Identify which cell holds the provided text, then report its [X, Y] central coordinate. 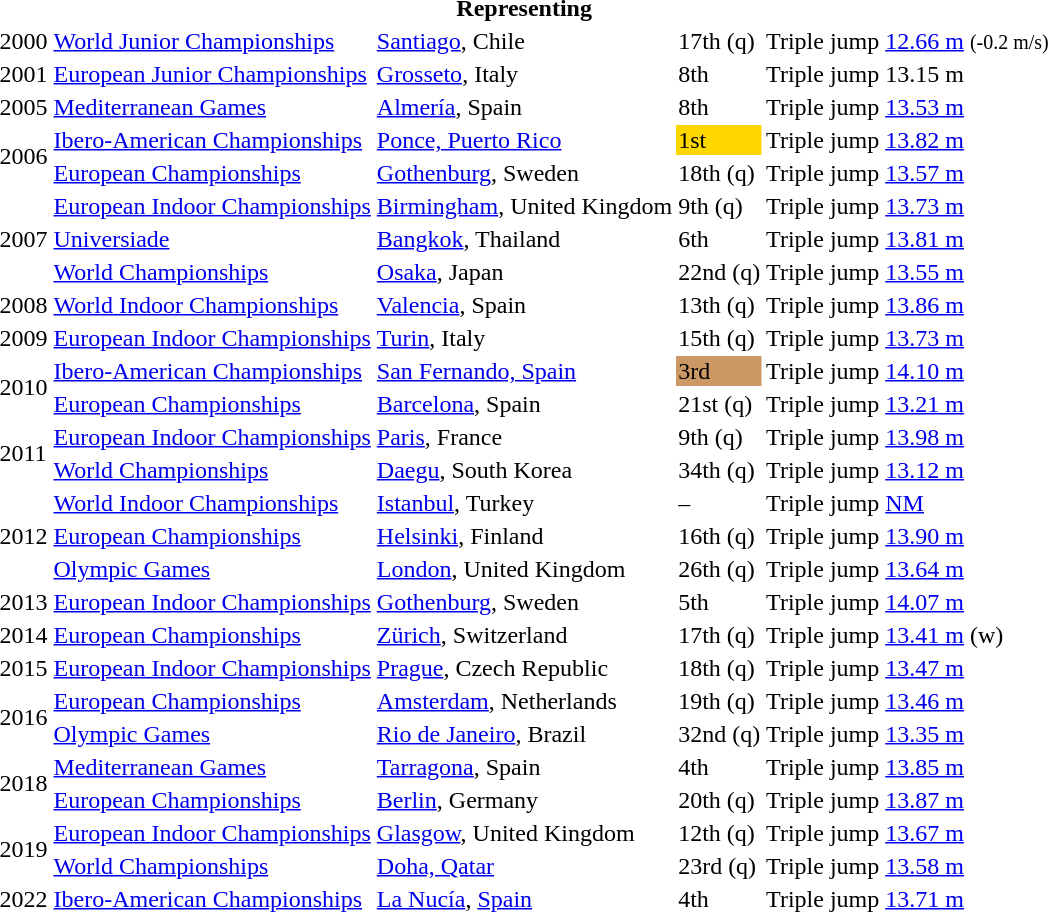
Doha, Qatar [524, 866]
34th (q) [720, 470]
12th (q) [720, 833]
Universiade [212, 239]
Bangkok, Thailand [524, 239]
– [720, 503]
32nd (q) [720, 734]
22nd (q) [720, 272]
Turin, Italy [524, 338]
Almería, Spain [524, 107]
Grosseto, Italy [524, 74]
European Junior Championships [212, 74]
Tarragona, Spain [524, 767]
26th (q) [720, 569]
Birmingham, United Kingdom [524, 206]
London, United Kingdom [524, 569]
San Fernando, Spain [524, 371]
Paris, France [524, 437]
Berlin, Germany [524, 800]
Santiago, Chile [524, 41]
Zürich, Switzerland [524, 635]
Helsinki, Finland [524, 536]
3rd [720, 371]
Ponce, Puerto Rico [524, 140]
15th (q) [720, 338]
World Junior Championships [212, 41]
21st (q) [720, 404]
6th [720, 239]
Istanbul, Turkey [524, 503]
23rd (q) [720, 866]
19th (q) [720, 701]
Glasgow, United Kingdom [524, 833]
13th (q) [720, 305]
16th (q) [720, 536]
Prague, Czech Republic [524, 668]
Rio de Janeiro, Brazil [524, 734]
4th [720, 767]
5th [720, 602]
Osaka, Japan [524, 272]
20th (q) [720, 800]
Barcelona, Spain [524, 404]
Valencia, Spain [524, 305]
1st [720, 140]
Daegu, South Korea [524, 470]
Amsterdam, Netherlands [524, 701]
